Output the (X, Y) coordinate of the center of the cell containing the given text.  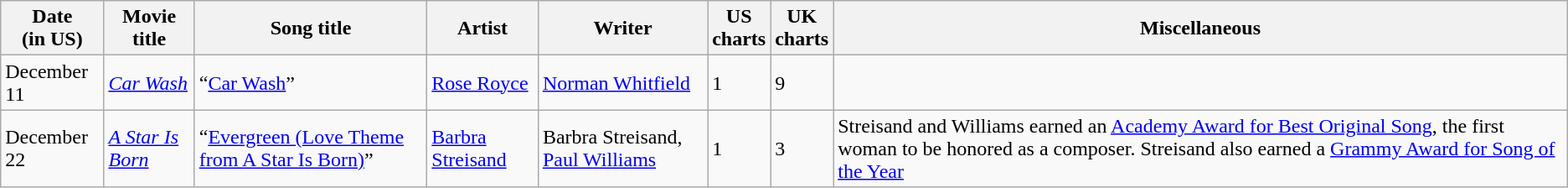
Artist (482, 29)
UKcharts (802, 29)
A Star Is Born (149, 149)
December 22 (52, 149)
December 11 (52, 82)
Date(in US) (52, 29)
9 (802, 82)
“Car Wash” (311, 82)
Writer (622, 29)
Barbra Streisand, Paul Williams (622, 149)
Norman Whitfield (622, 82)
US charts (739, 29)
Rose Royce (482, 82)
Movie title (149, 29)
Miscellaneous (1201, 29)
“Evergreen (Love Theme from A Star Is Born)” (311, 149)
Song title (311, 29)
Car Wash (149, 82)
Barbra Streisand (482, 149)
3 (802, 149)
